Search for the cell housing the specified text and yield its (X, Y) center coordinate. 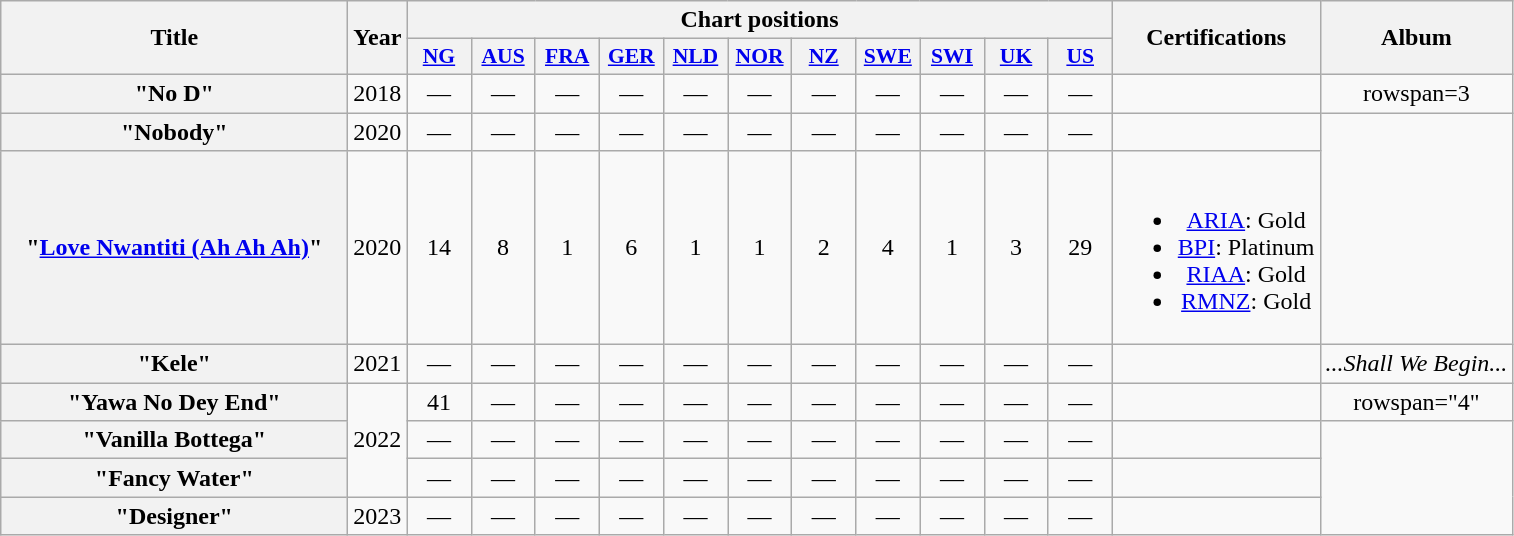
"Designer" (174, 516)
2018 (378, 93)
41 (439, 402)
ARIA: GoldBPI: PlatinumRIAA: GoldRMNZ: Gold (1216, 248)
US (1080, 57)
"Fancy Water" (174, 478)
2022 (378, 440)
"No D" (174, 93)
...Shall We Begin... (1416, 364)
"Kele" (174, 364)
3 (1016, 248)
14 (439, 248)
SWE (888, 57)
Album (1416, 38)
Year (378, 38)
UK (1016, 57)
"Yawa No Dey End" (174, 402)
FRA (567, 57)
"Nobody" (174, 131)
rowspan="4" (1416, 402)
6 (631, 248)
rowspan=3 (1416, 93)
2 (824, 248)
NLD (695, 57)
GER (631, 57)
Chart positions (760, 20)
"Vanilla Bottega" (174, 440)
29 (1080, 248)
AUS (503, 57)
"Love Nwantiti (Ah Ah Ah)" (174, 248)
Certifications (1216, 38)
4 (888, 248)
2023 (378, 516)
8 (503, 248)
NG (439, 57)
NZ (824, 57)
2021 (378, 364)
NOR (760, 57)
SWI (952, 57)
Title (174, 38)
